Return [X, Y] of the center of cell containing provided text 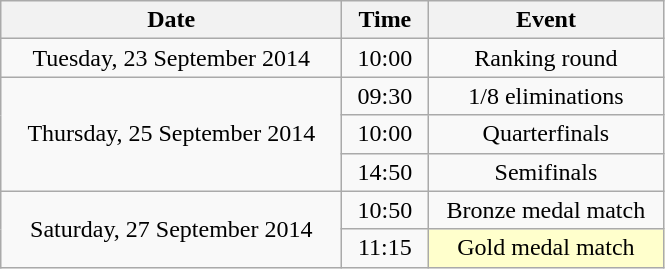
Tuesday, 23 September 2014 [172, 58]
Bronze medal match [546, 210]
Date [172, 20]
Saturday, 27 September 2014 [172, 229]
11:15 [385, 248]
Event [546, 20]
09:30 [385, 96]
Time [385, 20]
Ranking round [546, 58]
Thursday, 25 September 2014 [172, 134]
Quarterfinals [546, 134]
Semifinals [546, 172]
14:50 [385, 172]
1/8 eliminations [546, 96]
Gold medal match [546, 248]
10:50 [385, 210]
